Locate the cell with the specified text and output its [X, Y] center coordinate. 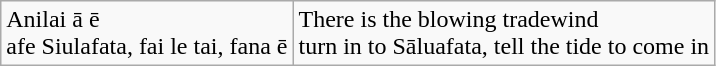
There is the blowing tradewindturn in to Sāluafata, tell the tide to come in [504, 34]
Anilai ā ēafe Siulafata, fai le tai, fana ē [147, 34]
